Extract the (x, y) coordinate from the center of the cell holding the provided text.  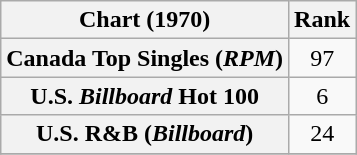
Rank (322, 20)
Chart (1970) (145, 20)
Canada Top Singles (RPM) (145, 58)
6 (322, 96)
24 (322, 134)
U.S. Billboard Hot 100 (145, 96)
97 (322, 58)
U.S. R&B (Billboard) (145, 134)
